Return the (x, y) coordinate for the center point of the cell that contains the specified text.  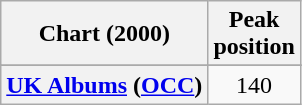
140 (254, 85)
Chart (2000) (104, 34)
Peakposition (254, 34)
UK Albums (OCC) (104, 85)
